Pinpoint the cell where the given text exists, returning its [x, y] midpoint coordinate. 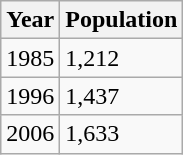
1996 [30, 96]
1,212 [122, 58]
1,437 [122, 96]
1985 [30, 58]
Year [30, 20]
Population [122, 20]
1,633 [122, 134]
2006 [30, 134]
